Return (X, Y) of the center of cell containing provided text 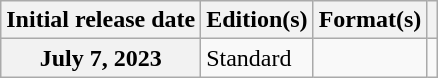
July 7, 2023 (101, 58)
Edition(s) (257, 20)
Format(s) (370, 20)
Standard (257, 58)
Initial release date (101, 20)
